Capture the cell that displays the provided text and extract its [X, Y] central coordinate. 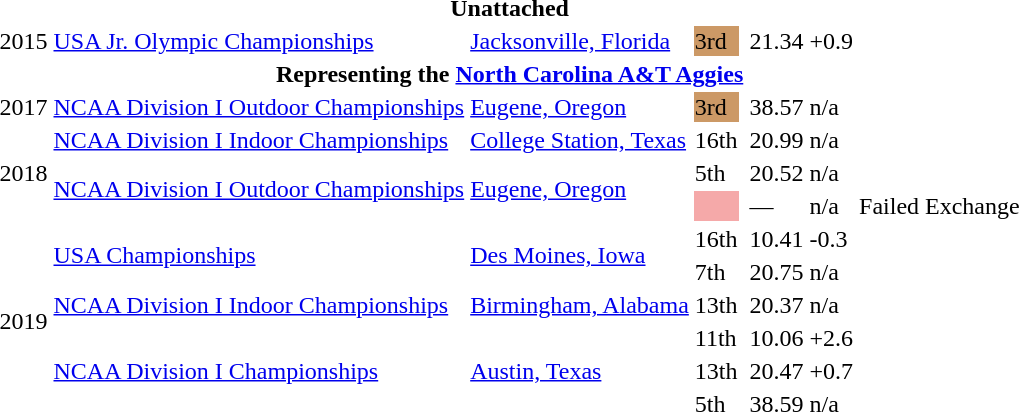
20.75 [776, 272]
+0.7 [832, 371]
20.47 [776, 371]
21.34 [776, 41]
-0.3 [832, 239]
Jacksonville, Florida [580, 41]
20.52 [776, 173]
38.57 [776, 107]
Birmingham, Alabama [580, 305]
College Station, Texas [580, 140]
— [776, 206]
USA Jr. Olympic Championships [259, 41]
10.41 [776, 239]
USA Championships [259, 256]
20.99 [776, 140]
+0.9 [832, 41]
Des Moines, Iowa [580, 256]
11th [716, 338]
5th [716, 173]
7th [716, 272]
+2.6 [832, 338]
10.06 [776, 338]
20.37 [776, 305]
